Search for the cell housing the specified text and yield its (x, y) center coordinate. 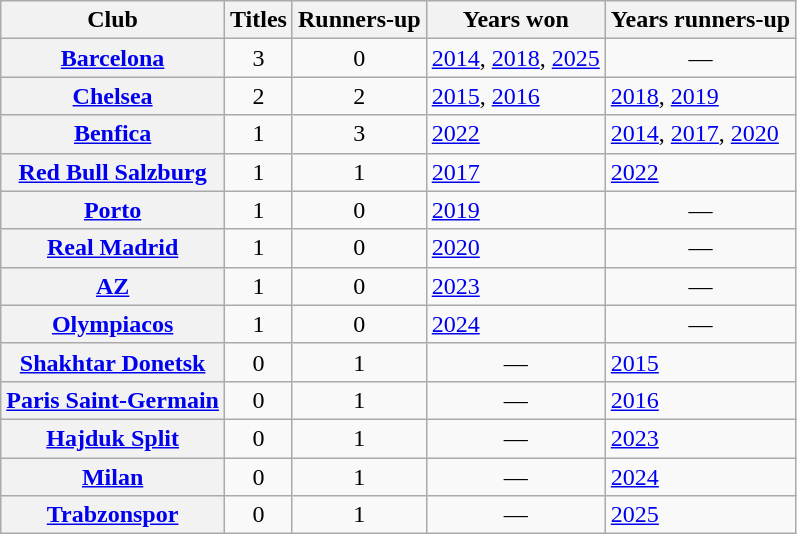
2014, 2017, 2020 (700, 134)
Red Bull Salzburg (113, 172)
Club (113, 20)
Titles (258, 20)
2016 (700, 400)
2014, 2018, 2025 (516, 58)
Years won (516, 20)
Real Madrid (113, 248)
Hajduk Split (113, 438)
Benfica (113, 134)
Olympiacos (113, 324)
Runners-up (359, 20)
Trabzonspor (113, 515)
2018, 2019 (700, 96)
2020 (516, 248)
2015 (700, 362)
2017 (516, 172)
Shakhtar Donetsk (113, 362)
2025 (700, 515)
2015, 2016 (516, 96)
Paris Saint-Germain (113, 400)
Milan (113, 477)
Years runners-up (700, 20)
Chelsea (113, 96)
Barcelona (113, 58)
Porto (113, 210)
2019 (516, 210)
AZ (113, 286)
